Return (x, y) of the center of cell containing provided text 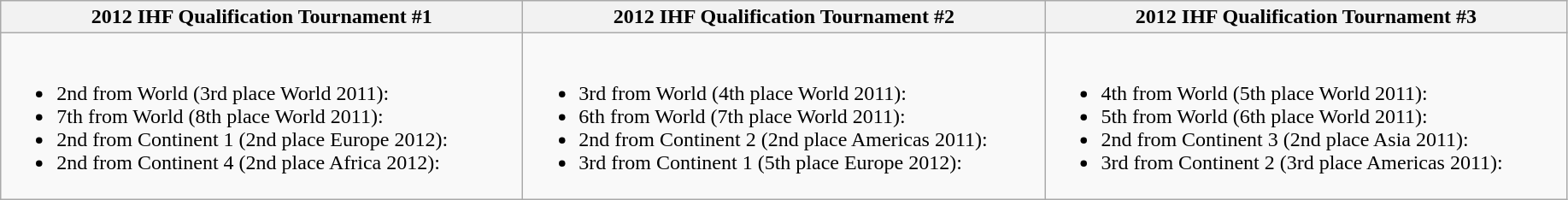
2012 IHF Qualification Tournament #2 (784, 17)
2012 IHF Qualification Tournament #3 (1306, 17)
2012 IHF Qualification Tournament #1 (261, 17)
